Pinpoint the cell where the given text exists, returning its [X, Y] midpoint coordinate. 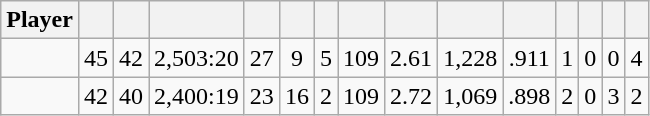
Player [40, 20]
3 [614, 96]
45 [96, 58]
27 [262, 58]
1,069 [470, 96]
5 [326, 58]
.898 [530, 96]
16 [296, 96]
2.61 [412, 58]
9 [296, 58]
4 [636, 58]
1,228 [470, 58]
1 [568, 58]
40 [132, 96]
2.72 [412, 96]
.911 [530, 58]
23 [262, 96]
2,503:20 [197, 58]
2,400:19 [197, 96]
